Provide the [X, Y] coordinate of the cell's center where the given text is located.  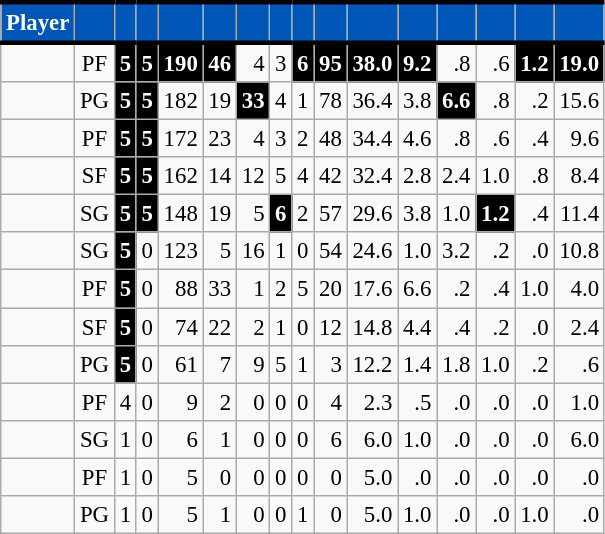
14 [220, 176]
19.0 [579, 62]
54 [330, 251]
88 [180, 289]
7 [220, 364]
1.8 [456, 364]
1.4 [418, 364]
190 [180, 62]
9.6 [579, 139]
48 [330, 139]
4.0 [579, 289]
12.2 [372, 364]
14.8 [372, 327]
162 [180, 176]
8.4 [579, 176]
11.4 [579, 214]
24.6 [372, 251]
22 [220, 327]
74 [180, 327]
20 [330, 289]
38.0 [372, 62]
123 [180, 251]
46 [220, 62]
34.4 [372, 139]
9.2 [418, 62]
3.2 [456, 251]
148 [180, 214]
15.6 [579, 101]
4.6 [418, 139]
57 [330, 214]
78 [330, 101]
Player [38, 22]
4.4 [418, 327]
95 [330, 62]
29.6 [372, 214]
32.4 [372, 176]
23 [220, 139]
42 [330, 176]
36.4 [372, 101]
61 [180, 364]
.5 [418, 402]
2.8 [418, 176]
172 [180, 139]
182 [180, 101]
16 [252, 251]
10.8 [579, 251]
2.3 [372, 402]
17.6 [372, 289]
